For the text-containing cell, return its midpoint in [X, Y] coordinate format. 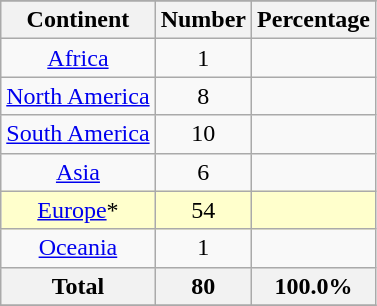
Total [78, 286]
Asia [78, 172]
8 [203, 96]
Oceania [78, 248]
North America [78, 96]
Europe* [78, 210]
100.0% [314, 286]
54 [203, 210]
10 [203, 134]
Number [203, 20]
80 [203, 286]
South America [78, 134]
Continent [78, 20]
Percentage [314, 20]
Africa [78, 58]
6 [203, 172]
